Locate the cell with the specified text and output its (X, Y) center coordinate. 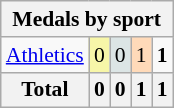
Total (45, 90)
Athletics (45, 55)
Medals by sport (87, 19)
